Extract the [X, Y] coordinate from the center of the cell holding the provided text.  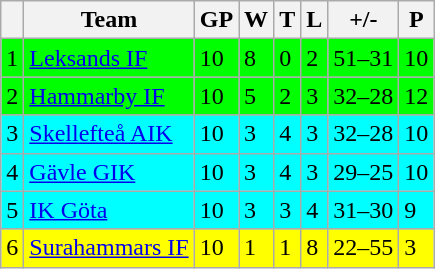
51–31 [364, 58]
P [416, 20]
22–55 [364, 248]
9 [416, 210]
12 [416, 96]
Surahammars IF [109, 248]
+/- [364, 20]
29–25 [364, 172]
Leksands IF [109, 58]
Team [109, 20]
0 [288, 58]
L [314, 20]
IK Göta [109, 210]
W [256, 20]
Hammarby IF [109, 96]
31–30 [364, 210]
Gävle GIK [109, 172]
T [288, 20]
GP [216, 20]
Skellefteå AIK [109, 134]
6 [12, 248]
